Search for the cell housing the specified text and yield its [X, Y] center coordinate. 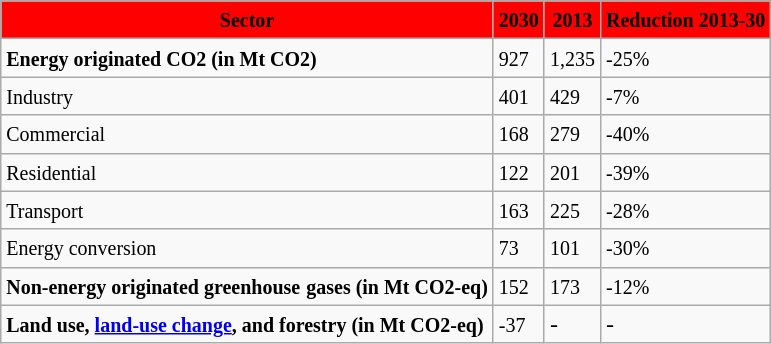
101 [572, 248]
Industry [248, 96]
-12% [685, 286]
Transport [248, 210]
Residential [248, 172]
Sector [248, 20]
Reduction 2013-30 [685, 20]
122 [518, 172]
-28% [685, 210]
73 [518, 248]
201 [572, 172]
927 [518, 58]
401 [518, 96]
225 [572, 210]
Energy originated CO2 (in Mt CO2) [248, 58]
Energy conversion [248, 248]
2013 [572, 20]
-7% [685, 96]
173 [572, 286]
163 [518, 210]
2030 [518, 20]
-30% [685, 248]
279 [572, 134]
-25% [685, 58]
429 [572, 96]
168 [518, 134]
152 [518, 286]
-40% [685, 134]
Non-energy originated greenhouse gases (in Mt CO2-eq) [248, 286]
-37 [518, 324]
1,235 [572, 58]
Land use, land-use change, and forestry (in Mt CO2-eq) [248, 324]
Commercial [248, 134]
-39% [685, 172]
